Pinpoint the cell where the given text exists, returning its (x, y) midpoint coordinate. 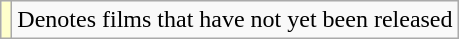
Denotes films that have not yet been released (235, 20)
